Provide the [x, y] coordinate of the cell's center where the given text is located.  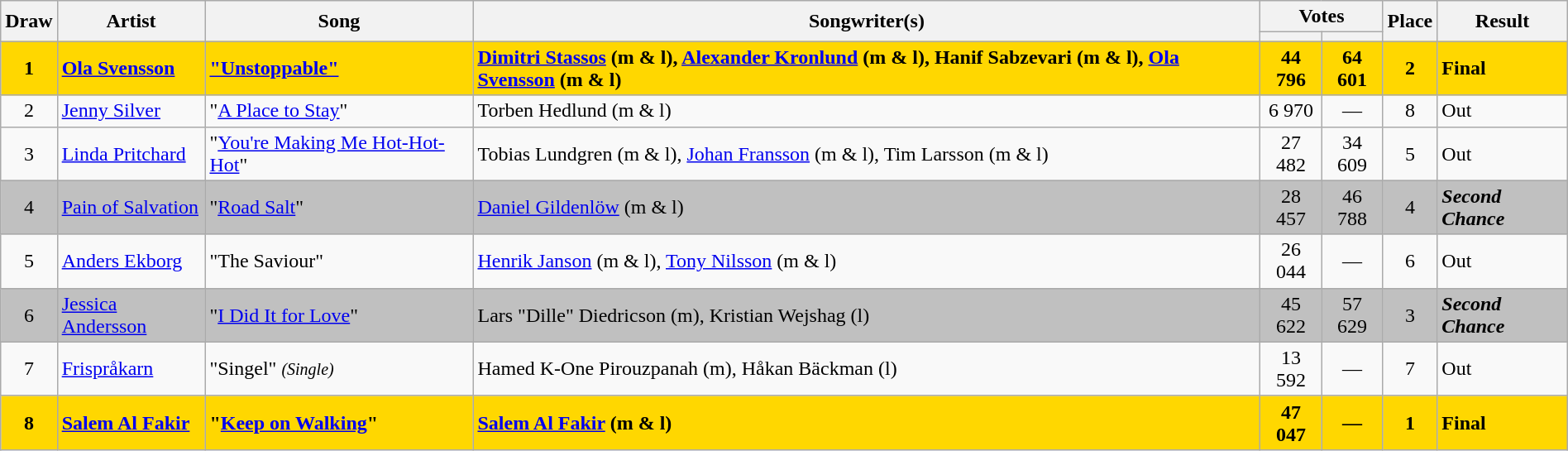
13 592 [1291, 369]
"I Did It for Love" [339, 314]
Henrik Janson (m & l), Tony Nilsson (m & l) [867, 261]
64 601 [1352, 68]
28 457 [1291, 207]
Place [1410, 22]
Hamed K-One Pirouzpanah (m), Håkan Bäckman (l) [867, 369]
Dimitri Stassos (m & l), Alexander Kronlund (m & l), Hanif Sabzevari (m & l), Ola Svensson (m & l) [867, 68]
57 629 [1352, 314]
27 482 [1291, 154]
Salem Al Fakir [131, 422]
Song [339, 22]
"The Saviour" [339, 261]
Linda Pritchard [131, 154]
Salem Al Fakir (m & l) [867, 422]
"Road Salt" [339, 207]
"Keep on Walking" [339, 422]
Frispråkarn [131, 369]
Songwriter(s) [867, 22]
46 788 [1352, 207]
Tobias Lundgren (m & l), Johan Fransson (m & l), Tim Larsson (m & l) [867, 154]
Artist [131, 22]
Lars "Dille" Diedricson (m), Kristian Wejshag (l) [867, 314]
"Singel" (Single) [339, 369]
Anders Ekborg [131, 261]
Torben Hedlund (m & l) [867, 111]
Ola Svensson [131, 68]
34 609 [1352, 154]
Votes [1322, 17]
45 622 [1291, 314]
47 047 [1291, 422]
44 796 [1291, 68]
Jenny Silver [131, 111]
6 970 [1291, 111]
Daniel Gildenlöw (m & l) [867, 207]
"You're Making Me Hot-Hot-Hot" [339, 154]
"A Place to Stay" [339, 111]
Pain of Salvation [131, 207]
"Unstoppable" [339, 68]
Result [1502, 22]
Draw [29, 22]
26 044 [1291, 261]
Jessica Andersson [131, 314]
